Detect which cell encompasses the target text, then output its (x, y) center coordinate. 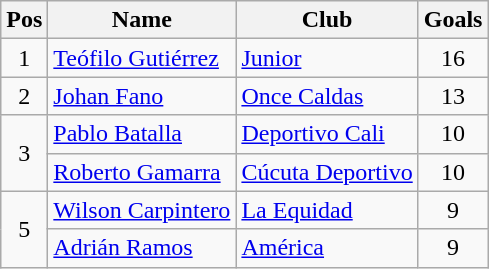
La Equidad (327, 210)
Wilson Carpintero (142, 210)
América (327, 248)
Once Caldas (327, 96)
Cúcuta Deportivo (327, 172)
Teófilo Gutiérrez (142, 58)
2 (24, 96)
Pablo Batalla (142, 134)
1 (24, 58)
Junior (327, 58)
13 (453, 96)
Johan Fano (142, 96)
Adrián Ramos (142, 248)
Club (327, 20)
Goals (453, 20)
Roberto Gamarra (142, 172)
5 (24, 229)
16 (453, 58)
3 (24, 153)
Name (142, 20)
Deportivo Cali (327, 134)
Pos (24, 20)
